Determine the (X, Y) coordinate at the center of the cell enclosing the given text.  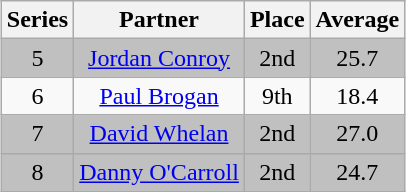
Jordan Conroy (160, 58)
Danny O'Carroll (160, 172)
9th (277, 96)
5 (37, 58)
6 (37, 96)
18.4 (358, 96)
7 (37, 134)
Series (37, 20)
8 (37, 172)
27.0 (358, 134)
Place (277, 20)
David Whelan (160, 134)
Paul Brogan (160, 96)
Average (358, 20)
24.7 (358, 172)
25.7 (358, 58)
Partner (160, 20)
